Return [X, Y] of the center of cell containing provided text 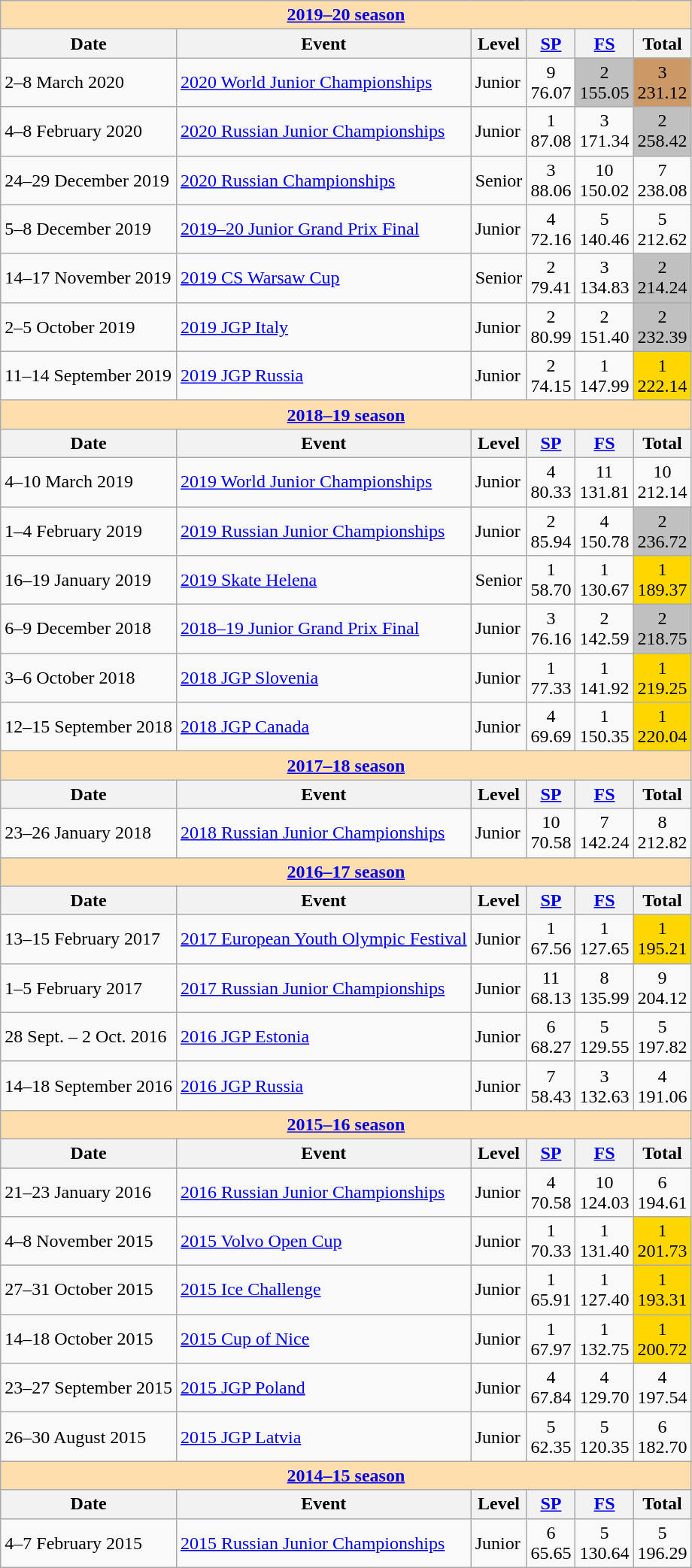
2017 Russian Junior Championships [323, 988]
4–10 March 2019 [89, 481]
12–15 September 2018 [89, 726]
7 238.08 [662, 180]
2018 JGP Slovenia [323, 678]
4–8 November 2015 [89, 1241]
1–5 February 2017 [89, 988]
5–8 December 2019 [89, 229]
5 196.29 [662, 1543]
4 191.06 [662, 1086]
10 150.02 [605, 180]
4 197.54 [662, 1388]
4 129.70 [605, 1388]
8 212.82 [662, 833]
6 194.61 [662, 1191]
1–4 February 2019 [89, 531]
1 70.33 [551, 1241]
1 195.21 [662, 939]
2 155.05 [605, 83]
1 77.33 [551, 678]
2–8 March 2020 [89, 83]
1 67.56 [551, 939]
3 171.34 [605, 131]
27–31 October 2015 [89, 1290]
14–17 November 2019 [89, 278]
2014–15 season [346, 1475]
1 150.35 [605, 726]
2 214.24 [662, 278]
2018 Russian Junior Championships [323, 833]
8 135.99 [605, 988]
2 79.41 [551, 278]
1 67.97 [551, 1339]
2019 CS Warsaw Cup [323, 278]
1 147.99 [605, 376]
2015–16 season [346, 1124]
6 68.27 [551, 1036]
1 58.70 [551, 581]
1 220.04 [662, 726]
2019 JGP Russia [323, 376]
16–19 January 2019 [89, 581]
1 141.92 [605, 678]
2 74.15 [551, 376]
5 212.62 [662, 229]
2 151.40 [605, 326]
14–18 October 2015 [89, 1339]
5 129.55 [605, 1036]
4 70.58 [551, 1191]
26–30 August 2015 [89, 1436]
10 212.14 [662, 481]
3 134.83 [605, 278]
1 189.37 [662, 581]
4 150.78 [605, 531]
10 70.58 [551, 833]
11 68.13 [551, 988]
4–8 February 2020 [89, 131]
13–15 February 2017 [89, 939]
2019 Skate Helena [323, 581]
1 130.67 [605, 581]
6 65.65 [551, 1543]
4 80.33 [551, 481]
2015 Russian Junior Championships [323, 1543]
2 80.99 [551, 326]
3–6 October 2018 [89, 678]
1 200.72 [662, 1339]
1 87.08 [551, 131]
5 197.82 [662, 1036]
2016 JGP Russia [323, 1086]
2 218.75 [662, 629]
4 67.84 [551, 1388]
3 231.12 [662, 83]
1 201.73 [662, 1241]
2 142.59 [605, 629]
23–27 September 2015 [89, 1388]
2019 JGP Italy [323, 326]
6–9 December 2018 [89, 629]
2020 Russian Junior Championships [323, 131]
2019 Russian Junior Championships [323, 531]
2 85.94 [551, 531]
21–23 January 2016 [89, 1191]
5 140.46 [605, 229]
24–29 December 2019 [89, 180]
1 127.40 [605, 1290]
2015 JGP Poland [323, 1388]
1 193.31 [662, 1290]
10 124.03 [605, 1191]
2 236.72 [662, 531]
7 58.43 [551, 1086]
14–18 September 2016 [89, 1086]
28 Sept. – 2 Oct. 2016 [89, 1036]
2019 World Junior Championships [323, 481]
2019–20 Junior Grand Prix Final [323, 229]
5 130.64 [605, 1543]
1 131.40 [605, 1241]
11 131.81 [605, 481]
4–7 February 2015 [89, 1543]
6 182.70 [662, 1436]
2018–19 season [346, 414]
2015 Ice Challenge [323, 1290]
3 132.63 [605, 1086]
1 132.75 [605, 1339]
9 204.12 [662, 988]
3 88.06 [551, 180]
5 62.35 [551, 1436]
1 127.65 [605, 939]
2019–20 season [346, 15]
2020 World Junior Championships [323, 83]
2016 JGP Estonia [323, 1036]
3 76.16 [551, 629]
2 232.39 [662, 326]
2–5 October 2019 [89, 326]
2018 JGP Canada [323, 726]
2017 European Youth Olympic Festival [323, 939]
23–26 January 2018 [89, 833]
2015 Volvo Open Cup [323, 1241]
2015 JGP Latvia [323, 1436]
4 72.16 [551, 229]
2 258.42 [662, 131]
4 69.69 [551, 726]
9 76.07 [551, 83]
7 142.24 [605, 833]
2016–17 season [346, 872]
11–14 September 2019 [89, 376]
2020 Russian Championships [323, 180]
1 219.25 [662, 678]
1 65.91 [551, 1290]
2017–18 season [346, 766]
2015 Cup of Nice [323, 1339]
2018–19 Junior Grand Prix Final [323, 629]
2016 Russian Junior Championships [323, 1191]
5 120.35 [605, 1436]
1 222.14 [662, 376]
